Output the (x, y) coordinate of the center of the cell containing the given text.  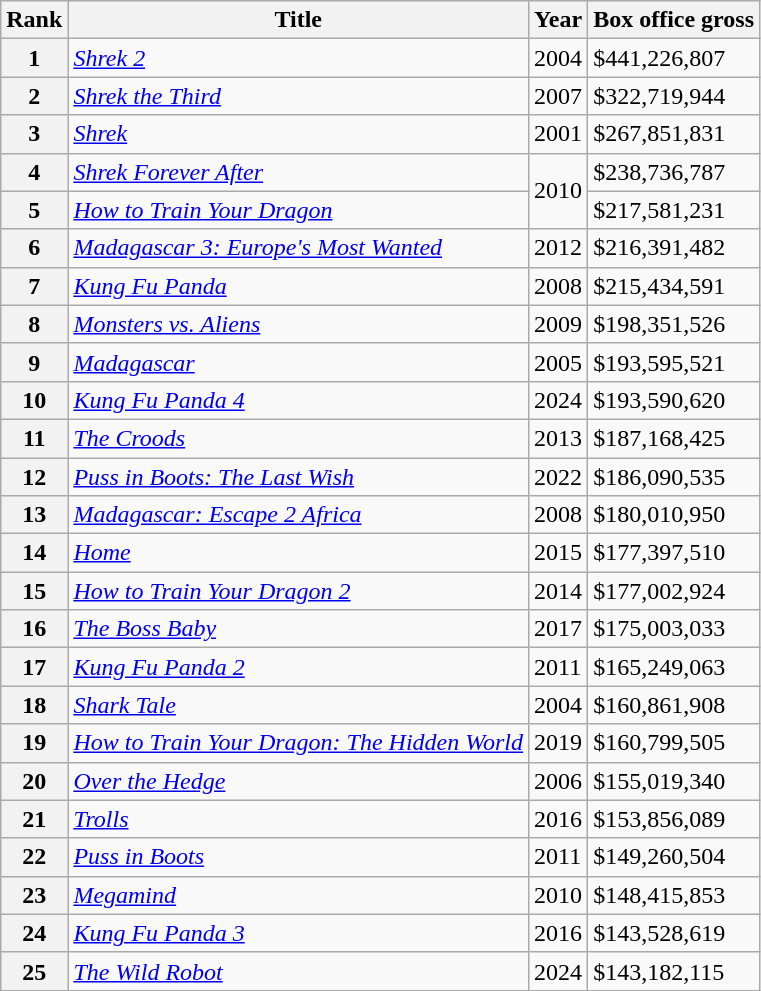
How to Train Your Dragon 2 (298, 591)
4 (34, 172)
$177,397,510 (674, 553)
$175,003,033 (674, 629)
$155,019,340 (674, 781)
$187,168,425 (674, 438)
$148,415,853 (674, 895)
Monsters vs. Aliens (298, 324)
2013 (558, 438)
$193,595,521 (674, 362)
18 (34, 705)
2022 (558, 477)
2014 (558, 591)
The Croods (298, 438)
The Boss Baby (298, 629)
$177,002,924 (674, 591)
$186,090,535 (674, 477)
$198,351,526 (674, 324)
$149,260,504 (674, 857)
Title (298, 20)
Kung Fu Panda (298, 286)
2015 (558, 553)
15 (34, 591)
Kung Fu Panda 4 (298, 400)
Shrek the Third (298, 96)
6 (34, 248)
12 (34, 477)
16 (34, 629)
How to Train Your Dragon: The Hidden World (298, 743)
Kung Fu Panda 2 (298, 667)
14 (34, 553)
Puss in Boots (298, 857)
$153,856,089 (674, 819)
Trolls (298, 819)
13 (34, 515)
Shrek Forever After (298, 172)
Over the Hedge (298, 781)
9 (34, 362)
21 (34, 819)
7 (34, 286)
$165,249,063 (674, 667)
$267,851,831 (674, 134)
8 (34, 324)
$160,799,505 (674, 743)
$193,590,620 (674, 400)
3 (34, 134)
25 (34, 971)
2006 (558, 781)
Year (558, 20)
$180,010,950 (674, 515)
22 (34, 857)
20 (34, 781)
Home (298, 553)
24 (34, 933)
10 (34, 400)
Shrek 2 (298, 58)
Rank (34, 20)
How to Train Your Dragon (298, 210)
$215,434,591 (674, 286)
11 (34, 438)
1 (34, 58)
Megamind (298, 895)
23 (34, 895)
Kung Fu Panda 3 (298, 933)
2012 (558, 248)
19 (34, 743)
$143,182,115 (674, 971)
Madagascar 3: Europe's Most Wanted (298, 248)
2 (34, 96)
Box office gross (674, 20)
2019 (558, 743)
$238,736,787 (674, 172)
Puss in Boots: The Last Wish (298, 477)
The Wild Robot (298, 971)
$160,861,908 (674, 705)
2017 (558, 629)
5 (34, 210)
Shark Tale (298, 705)
$322,719,944 (674, 96)
Shrek (298, 134)
$216,391,482 (674, 248)
$441,226,807 (674, 58)
$143,528,619 (674, 933)
Madagascar (298, 362)
Madagascar: Escape 2 Africa (298, 515)
$217,581,231 (674, 210)
2001 (558, 134)
17 (34, 667)
2007 (558, 96)
2005 (558, 362)
2009 (558, 324)
